Identify which cell holds the provided text, then report its (x, y) central coordinate. 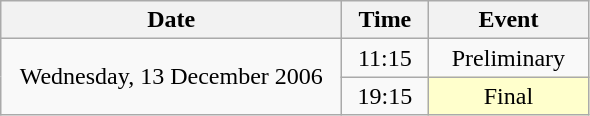
Preliminary (508, 58)
Wednesday, 13 December 2006 (172, 77)
19:15 (385, 96)
Final (508, 96)
Event (508, 20)
11:15 (385, 58)
Date (172, 20)
Time (385, 20)
